Provide the [X, Y] coordinate of the cell's center where the given text is located.  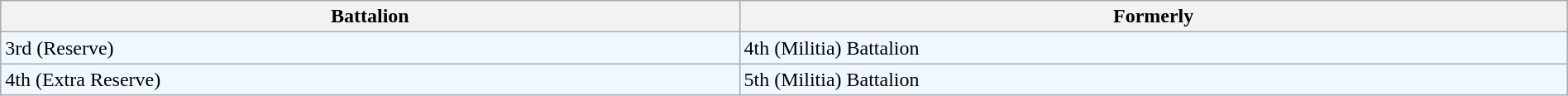
4th (Extra Reserve) [370, 79]
Formerly [1153, 17]
3rd (Reserve) [370, 48]
4th (Militia) Battalion [1153, 48]
Battalion [370, 17]
5th (Militia) Battalion [1153, 79]
